For the text-containing cell, return its midpoint in [X, Y] coordinate format. 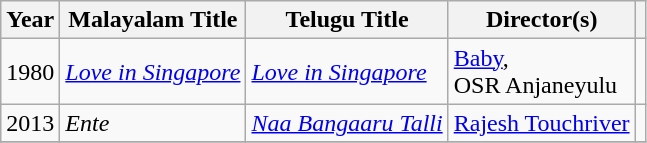
Malayalam Title [153, 20]
Director(s) [542, 20]
2013 [30, 123]
1980 [30, 72]
Telugu Title [347, 20]
Year [30, 20]
Rajesh Touchriver [542, 123]
Naa Bangaaru Talli [347, 123]
Baby, OSR Anjaneyulu [542, 72]
Ente [153, 123]
